Pinpoint the cell where the given text exists, returning its (X, Y) midpoint coordinate. 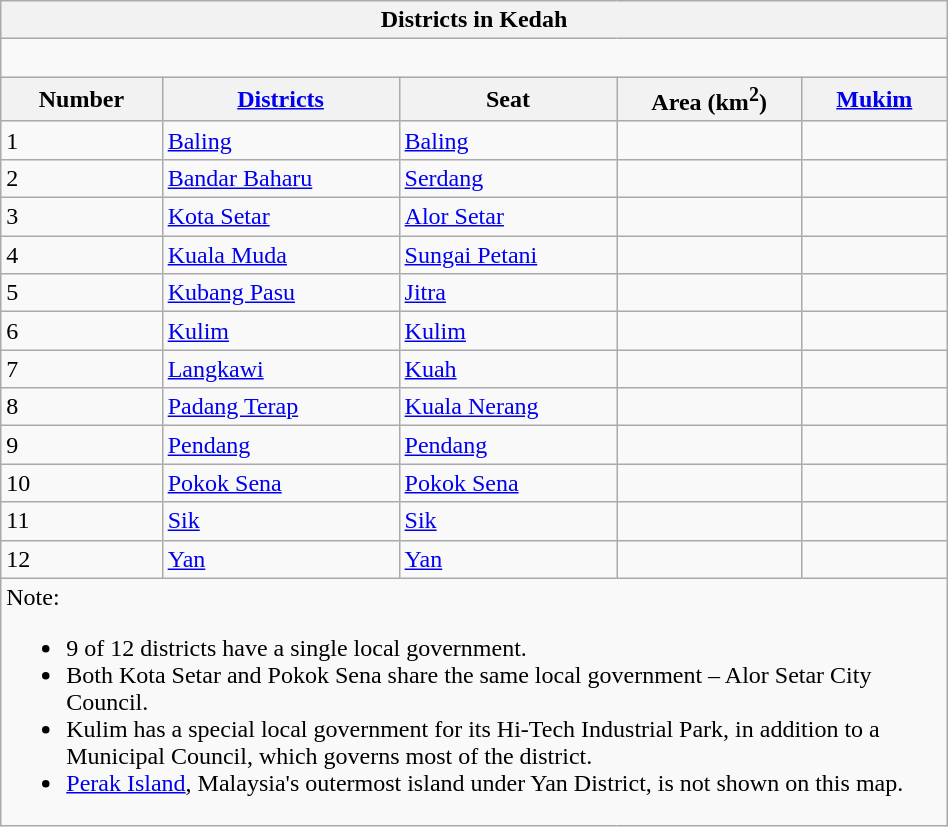
12 (82, 559)
Sungai Petani (508, 255)
7 (82, 369)
Bandar Baharu (280, 178)
4 (82, 255)
Alor Setar (508, 217)
5 (82, 293)
Area (km2) (710, 100)
Padang Terap (280, 407)
Seat (508, 100)
Kubang Pasu (280, 293)
Kuala Muda (280, 255)
6 (82, 331)
Kuah (508, 369)
3 (82, 217)
Number (82, 100)
9 (82, 445)
Kuala Nerang (508, 407)
Kota Setar (280, 217)
Serdang (508, 178)
1 (82, 140)
Districts (280, 100)
2 (82, 178)
Langkawi (280, 369)
Mukim (874, 100)
11 (82, 521)
8 (82, 407)
Jitra (508, 293)
Districts in Kedah (474, 20)
10 (82, 483)
